Return (X, Y) of the center of cell containing provided text 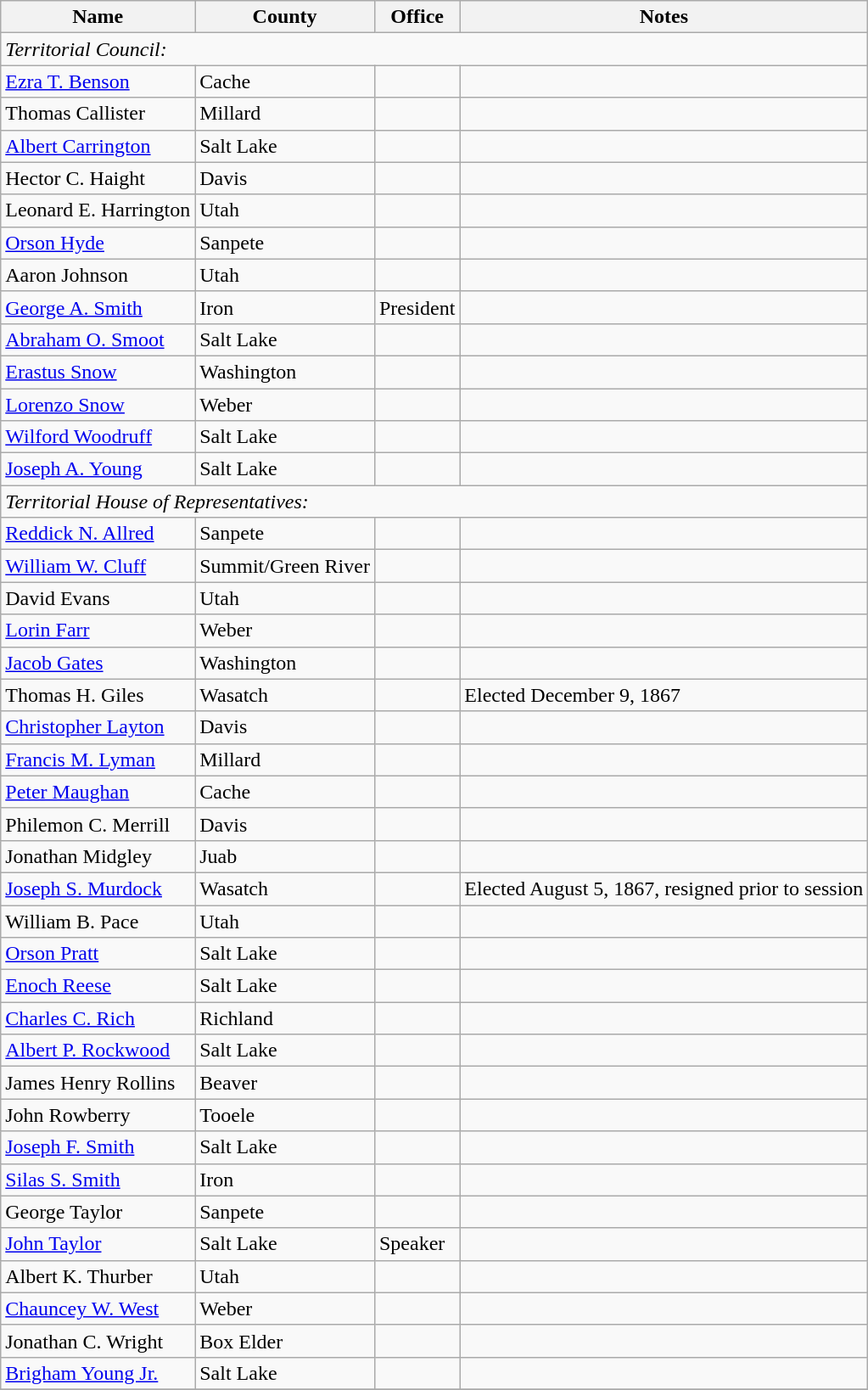
Elected December 9, 1867 (664, 695)
Summit/Green River (285, 566)
James Henry Rollins (98, 1083)
Hector C. Haight (98, 178)
Orson Hyde (98, 243)
Brigham Young Jr. (98, 1373)
Charles C. Rich (98, 1018)
Jonathan C. Wright (98, 1341)
Chauncey W. West (98, 1309)
Wilford Woodruff (98, 437)
Office (417, 17)
Erastus Snow (98, 372)
Albert P. Rockwood (98, 1051)
Jacob Gates (98, 663)
John Taylor (98, 1244)
Joseph A. Young (98, 469)
Leonard E. Harrington (98, 210)
David Evans (98, 598)
Abraham O. Smoot (98, 339)
Albert K. Thurber (98, 1276)
Territorial House of Representatives: (434, 502)
Box Elder (285, 1341)
Thomas H. Giles (98, 695)
Orson Pratt (98, 954)
William W. Cluff (98, 566)
Notes (664, 17)
Lorenzo Snow (98, 405)
Francis M. Lyman (98, 759)
Thomas Callister (98, 114)
George A. Smith (98, 307)
Philemon C. Merrill (98, 824)
Aaron Johnson (98, 275)
Christopher Layton (98, 727)
Name (98, 17)
Joseph S. Murdock (98, 888)
John Rowberry (98, 1115)
Elected August 5, 1867, resigned prior to session (664, 888)
Jonathan Midgley (98, 856)
Juab (285, 856)
Beaver (285, 1083)
County (285, 17)
Territorial Council: (434, 49)
Enoch Reese (98, 986)
Peter Maughan (98, 792)
Lorin Farr (98, 631)
George Taylor (98, 1212)
Ezra T. Benson (98, 81)
Speaker (417, 1244)
Silas S. Smith (98, 1180)
Tooele (285, 1115)
William B. Pace (98, 921)
Richland (285, 1018)
President (417, 307)
Reddick N. Allred (98, 534)
Albert Carrington (98, 146)
Joseph F. Smith (98, 1147)
